Pinpoint the cell where the given text exists, returning its (X, Y) midpoint coordinate. 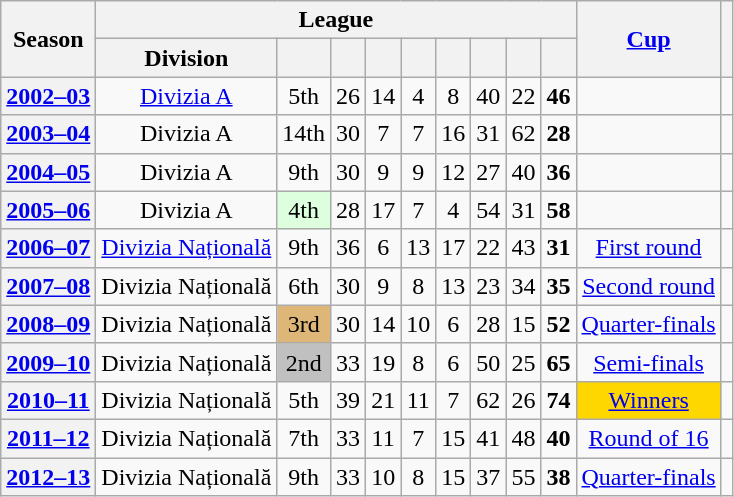
Semi-finals (648, 362)
2005–06 (48, 210)
Season (48, 39)
34 (524, 286)
46 (558, 96)
First round (648, 248)
52 (558, 324)
41 (488, 438)
25 (524, 362)
7th (304, 438)
Cup (648, 39)
2008–09 (48, 324)
2002–03 (48, 96)
21 (384, 400)
2003–04 (48, 134)
48 (524, 438)
Division (186, 58)
16 (454, 134)
54 (488, 210)
43 (524, 248)
3rd (304, 324)
14th (304, 134)
74 (558, 400)
Round of 16 (648, 438)
2007–08 (48, 286)
12 (454, 172)
4th (304, 210)
Winners (648, 400)
35 (558, 286)
2009–10 (48, 362)
Second round (648, 286)
2006–07 (48, 248)
23 (488, 286)
League (336, 20)
2004–05 (48, 172)
39 (348, 400)
58 (558, 210)
27 (488, 172)
37 (488, 477)
6th (304, 286)
2nd (304, 362)
2010–11 (48, 400)
2012–13 (48, 477)
65 (558, 362)
50 (488, 362)
2011–12 (48, 438)
38 (558, 477)
19 (384, 362)
55 (524, 477)
